From the cell containing the given text, extract its center point as [X, Y] coordinate. 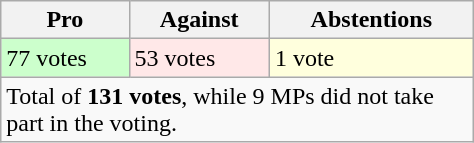
53 votes [199, 58]
Abstentions [371, 20]
Pro [65, 20]
Total of 131 votes, while 9 MPs did not take part in the voting. [237, 110]
77 votes [65, 58]
Against [199, 20]
1 vote [371, 58]
